Return the (X, Y) coordinate for the center point of the cell that contains the specified text.  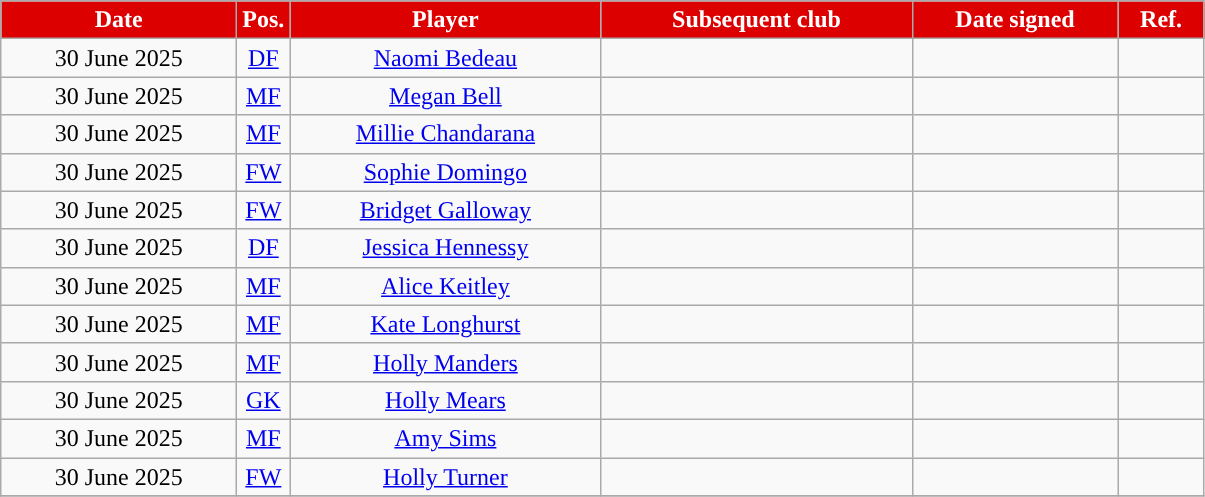
Alice Keitley (446, 286)
Bridget Galloway (446, 210)
Holly Mears (446, 400)
GK (264, 400)
Naomi Bedeau (446, 58)
Date signed (1015, 20)
Millie Chandarana (446, 134)
Ref. (1161, 20)
Subsequent club (756, 20)
Kate Longhurst (446, 324)
Jessica Hennessy (446, 248)
Date (119, 20)
Player (446, 20)
Pos. (264, 20)
Sophie Domingo (446, 172)
Megan Bell (446, 96)
Holly Turner (446, 477)
Amy Sims (446, 438)
Holly Manders (446, 362)
